Locate the cell with the specified text and output its [x, y] center coordinate. 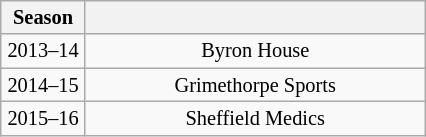
Grimethorpe Sports [255, 85]
2015–16 [44, 118]
2014–15 [44, 85]
2013–14 [44, 51]
Season [44, 17]
Sheffield Medics [255, 118]
Byron House [255, 51]
